Identify which cell holds the provided text, then report its [X, Y] central coordinate. 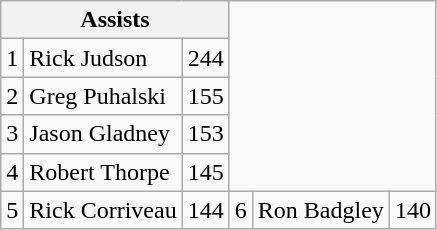
5 [12, 210]
Rick Corriveau [103, 210]
3 [12, 134]
6 [240, 210]
Greg Puhalski [103, 96]
Jason Gladney [103, 134]
Ron Badgley [320, 210]
140 [412, 210]
155 [206, 96]
1 [12, 58]
2 [12, 96]
4 [12, 172]
Robert Thorpe [103, 172]
Rick Judson [103, 58]
145 [206, 172]
144 [206, 210]
153 [206, 134]
Assists [115, 20]
244 [206, 58]
